Provide the [x, y] coordinate of the cell's center where the given text is located.  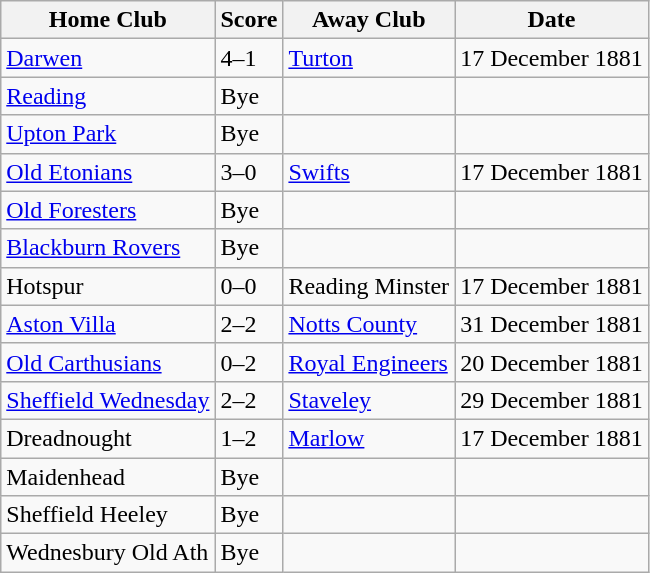
Royal Engineers [369, 362]
0–0 [249, 286]
Darwen [108, 58]
Sheffield Heeley [108, 515]
31 December 1881 [552, 324]
Away Club [369, 20]
Old Etonians [108, 172]
29 December 1881 [552, 400]
Maidenhead [108, 477]
Sheffield Wednesday [108, 400]
20 December 1881 [552, 362]
1–2 [249, 438]
Swifts [369, 172]
Aston Villa [108, 324]
Blackburn Rovers [108, 248]
Marlow [369, 438]
Wednesbury Old Ath [108, 553]
4–1 [249, 58]
Notts County [369, 324]
Old Foresters [108, 210]
Score [249, 20]
Date [552, 20]
Staveley [369, 400]
Reading Minster [369, 286]
Home Club [108, 20]
3–0 [249, 172]
Reading [108, 96]
Turton [369, 58]
Hotspur [108, 286]
Upton Park [108, 134]
Dreadnought [108, 438]
Old Carthusians [108, 362]
0–2 [249, 362]
